Pinpoint the cell where the given text exists, returning its (X, Y) midpoint coordinate. 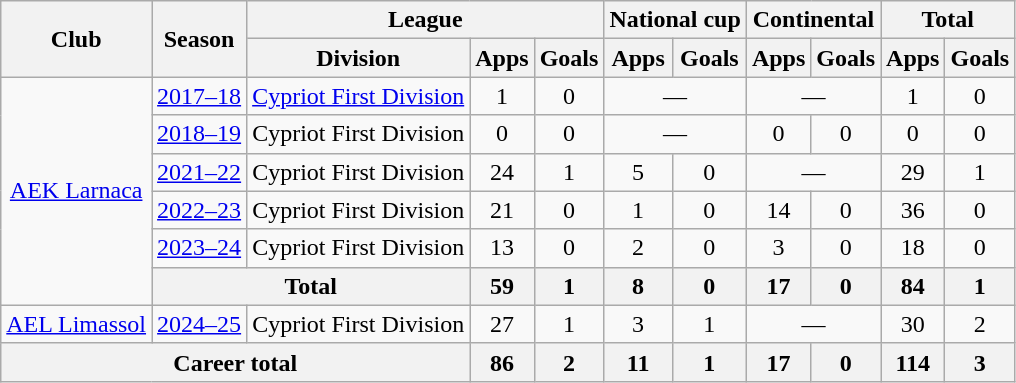
Club (76, 39)
13 (502, 248)
National cup (675, 20)
18 (913, 248)
36 (913, 210)
8 (638, 286)
84 (913, 286)
2024–25 (200, 324)
AEK Larnaca (76, 191)
27 (502, 324)
30 (913, 324)
AEL Limassol (76, 324)
5 (638, 172)
24 (502, 172)
2022–23 (200, 210)
86 (502, 362)
21 (502, 210)
Division (358, 58)
Continental (813, 20)
Season (200, 39)
2021–22 (200, 172)
59 (502, 286)
29 (913, 172)
2023–24 (200, 248)
14 (778, 210)
2017–18 (200, 96)
League (426, 20)
114 (913, 362)
2018–19 (200, 134)
11 (638, 362)
Career total (236, 362)
